Determine the [X, Y] coordinate at the center of the cell enclosing the given text.  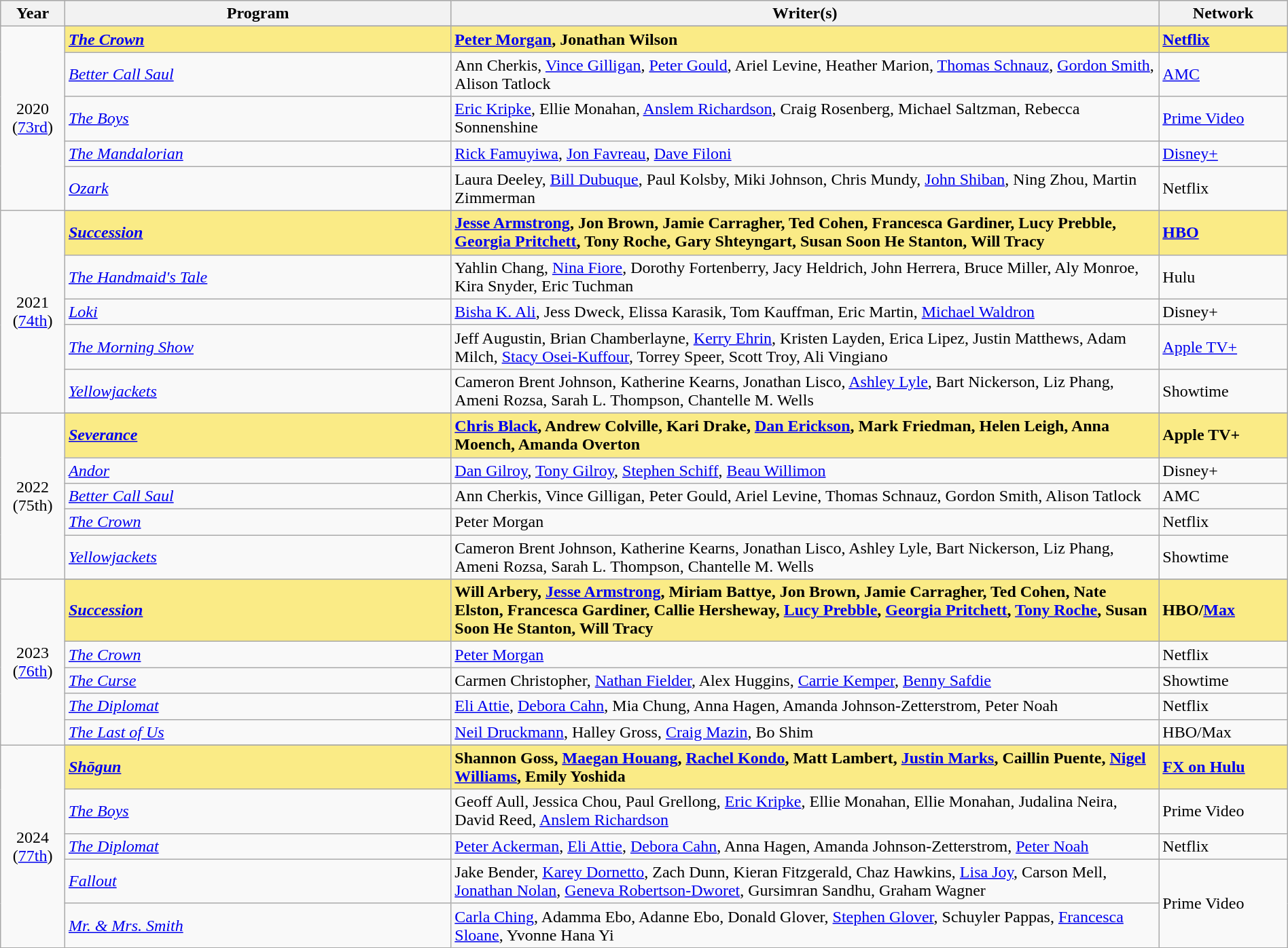
The Handmaid's Tale [257, 277]
Mr. & Mrs. Smith [257, 925]
Peter Ackerman, Eli Attie, Debora Cahn, Anna Hagen, Amanda Johnson-Zetterstrom, Peter Noah [805, 846]
The Mandalorian [257, 153]
Ozark [257, 189]
Dan Gilroy, Tony Gilroy, Stephen Schiff, Beau Willimon [805, 471]
Neil Druckmann, Halley Gross, Craig Mazin, Bo Shim [805, 732]
Bisha K. Ali, Jess Dweck, Elissa Karasik, Tom Kauffman, Eric Martin, Michael Waldron [805, 312]
Carmen Christopher, Nathan Fielder, Alex Huggins, Carrie Kemper, Benny Safdie [805, 680]
Fallout [257, 881]
Carla Ching, Adamma Ebo, Adanne Ebo, Donald Glover, Stephen Glover, Schuyler Pappas, Francesca Sloane, Yvonne Hana Yi [805, 925]
Peter Morgan, Jonathan Wilson [805, 39]
Shannon Goss, Maegan Houang, Rachel Kondo, Matt Lambert, Justin Marks, Caillin Puente, Nigel Williams, Emily Yoshida [805, 767]
2023(76th) [33, 662]
Hulu [1223, 277]
HBO [1223, 232]
Eric Kripke, Ellie Monahan, Anslem Richardson, Craig Rosenberg, Michael Saltzman, Rebecca Sonnenshine [805, 118]
Ann Cherkis, Vince Gilligan, Peter Gould, Ariel Levine, Heather Marion, Thomas Schnauz, Gordon Smith, Alison Tatlock [805, 75]
Chris Black, Andrew Colville, Kari Drake, Dan Erickson, Mark Friedman, Helen Leigh, Anna Moench, Amanda Overton [805, 435]
Yahlin Chang, Nina Fiore, Dorothy Fortenberry, Jacy Heldrich, John Herrera, Bruce Miller, Aly Monroe, Kira Snyder, Eric Tuchman [805, 277]
Geoff Aull, Jessica Chou, Paul Grellong, Eric Kripke, Ellie Monahan, Ellie Monahan, Judalina Neira, David Reed, Anslem Richardson [805, 811]
Andor [257, 471]
Loki [257, 312]
Year [33, 14]
Laura Deeley, Bill Dubuque, Paul Kolsby, Miki Johnson, Chris Mundy, John Shiban, Ning Zhou, Martin Zimmerman [805, 189]
2024(77th) [33, 846]
The Curse [257, 680]
Program [257, 14]
The Last of Us [257, 732]
2020(73rd) [33, 118]
Eli Attie, Debora Cahn, Mia Chung, Anna Hagen, Amanda Johnson-Zetterstrom, Peter Noah [805, 706]
Writer(s) [805, 14]
The Morning Show [257, 346]
Rick Famuyiwa, Jon Favreau, Dave Filoni [805, 153]
Shōgun [257, 767]
FX on Hulu [1223, 767]
2022(75th) [33, 496]
2021(74th) [33, 312]
Ann Cherkis, Vince Gilligan, Peter Gould, Ariel Levine, Thomas Schnauz, Gordon Smith, Alison Tatlock [805, 496]
Severance [257, 435]
Network [1223, 14]
